Locate the cell with the specified text and output its (X, Y) center coordinate. 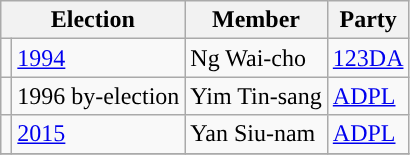
Election (93, 20)
Yim Tin-sang (256, 96)
Yan Siu-nam (256, 134)
Ng Wai-cho (256, 58)
1996 by-election (98, 96)
2015 (98, 134)
1994 (98, 58)
Member (256, 20)
Party (368, 20)
123DA (368, 58)
